Identify which cell holds the provided text, then report its (X, Y) central coordinate. 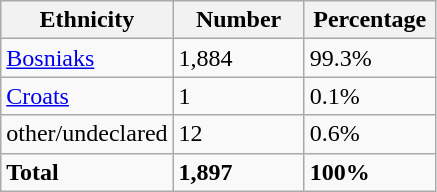
Number (238, 20)
Croats (87, 96)
Bosniaks (87, 58)
Percentage (370, 20)
12 (238, 134)
Ethnicity (87, 20)
1,897 (238, 172)
100% (370, 172)
0.1% (370, 96)
1,884 (238, 58)
other/undeclared (87, 134)
99.3% (370, 58)
Total (87, 172)
0.6% (370, 134)
1 (238, 96)
